Locate the cell with the specified text and output its (X, Y) center coordinate. 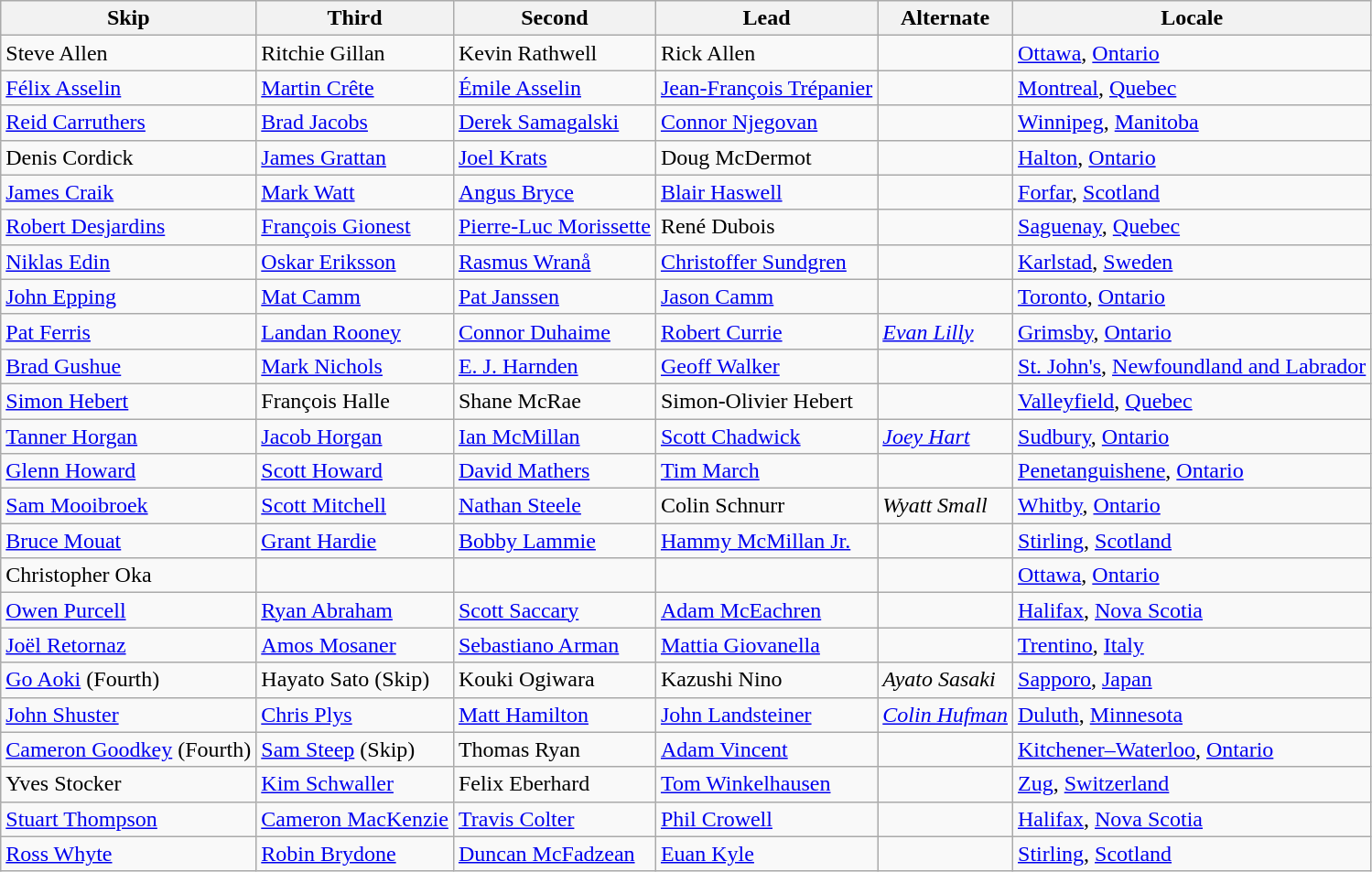
Pat Ferris (128, 331)
Jason Camm (766, 296)
Robert Currie (766, 331)
Christopher Oka (128, 576)
Thomas Ryan (555, 749)
Niklas Edin (128, 262)
Robin Brydone (355, 854)
Pierre-Luc Morissette (555, 227)
Joël Retornaz (128, 645)
Bruce Mouat (128, 541)
Colin Schnurr (766, 506)
James Grattan (355, 157)
John Landsteiner (766, 715)
Oskar Eriksson (355, 262)
Angus Bryce (555, 192)
Tom Winkelhausen (766, 784)
Valleyfield, Quebec (1192, 401)
Kouki Ogiwara (555, 680)
Yves Stocker (128, 784)
François Gionest (355, 227)
Jacob Horgan (355, 436)
James Craik (128, 192)
Simon Hebert (128, 401)
Third (355, 18)
Felix Eberhard (555, 784)
Sam Mooibroek (128, 506)
François Halle (355, 401)
Lead (766, 18)
Locale (1192, 18)
Alternate (945, 18)
Toronto, Ontario (1192, 296)
Scott Chadwick (766, 436)
Grimsby, Ontario (1192, 331)
Sapporo, Japan (1192, 680)
Cameron Goodkey (Fourth) (128, 749)
Duluth, Minnesota (1192, 715)
Connor Njegovan (766, 123)
Glenn Howard (128, 471)
Duncan McFadzean (555, 854)
Ayato Sasaki (945, 680)
Ryan Abraham (355, 610)
Nathan Steele (555, 506)
Cameron MacKenzie (355, 819)
E. J. Harnden (555, 366)
Second (555, 18)
Halton, Ontario (1192, 157)
Go Aoki (Fourth) (128, 680)
Owen Purcell (128, 610)
Scott Howard (355, 471)
Forfar, Scotland (1192, 192)
Grant Hardie (355, 541)
Euan Kyle (766, 854)
Doug McDermot (766, 157)
Adam McEachren (766, 610)
Reid Carruthers (128, 123)
Bobby Lammie (555, 541)
Landan Rooney (355, 331)
David Mathers (555, 471)
Ross Whyte (128, 854)
John Shuster (128, 715)
Zug, Switzerland (1192, 784)
Kim Schwaller (355, 784)
Joey Hart (945, 436)
Christoffer Sundgren (766, 262)
Matt Hamilton (555, 715)
John Epping (128, 296)
Brad Gushue (128, 366)
Geoff Walker (766, 366)
Whitby, Ontario (1192, 506)
Sudbury, Ontario (1192, 436)
Tanner Horgan (128, 436)
Robert Desjardins (128, 227)
Sebastiano Arman (555, 645)
Jean-François Trépanier (766, 88)
Simon-Olivier Hebert (766, 401)
René Dubois (766, 227)
Adam Vincent (766, 749)
Joel Krats (555, 157)
Phil Crowell (766, 819)
Shane McRae (555, 401)
Travis Colter (555, 819)
Winnipeg, Manitoba (1192, 123)
Penetanguishene, Ontario (1192, 471)
Ian McMillan (555, 436)
St. John's, Newfoundland and Labrador (1192, 366)
Amos Mosaner (355, 645)
Connor Duhaime (555, 331)
Félix Asselin (128, 88)
Chris Plys (355, 715)
Denis Cordick (128, 157)
Scott Mitchell (355, 506)
Stuart Thompson (128, 819)
Derek Samagalski (555, 123)
Émile Asselin (555, 88)
Saguenay, Quebec (1192, 227)
Hammy McMillan Jr. (766, 541)
Kitchener–Waterloo, Ontario (1192, 749)
Ritchie Gillan (355, 53)
Blair Haswell (766, 192)
Hayato Sato (Skip) (355, 680)
Montreal, Quebec (1192, 88)
Scott Saccary (555, 610)
Wyatt Small (945, 506)
Rick Allen (766, 53)
Kazushi Nino (766, 680)
Karlstad, Sweden (1192, 262)
Steve Allen (128, 53)
Mark Watt (355, 192)
Mattia Giovanella (766, 645)
Evan Lilly (945, 331)
Pat Janssen (555, 296)
Sam Steep (Skip) (355, 749)
Kevin Rathwell (555, 53)
Rasmus Wranå (555, 262)
Brad Jacobs (355, 123)
Trentino, Italy (1192, 645)
Mat Camm (355, 296)
Tim March (766, 471)
Mark Nichols (355, 366)
Martin Crête (355, 88)
Skip (128, 18)
Colin Hufman (945, 715)
